Output the (x, y) coordinate of the center of the cell containing the given text.  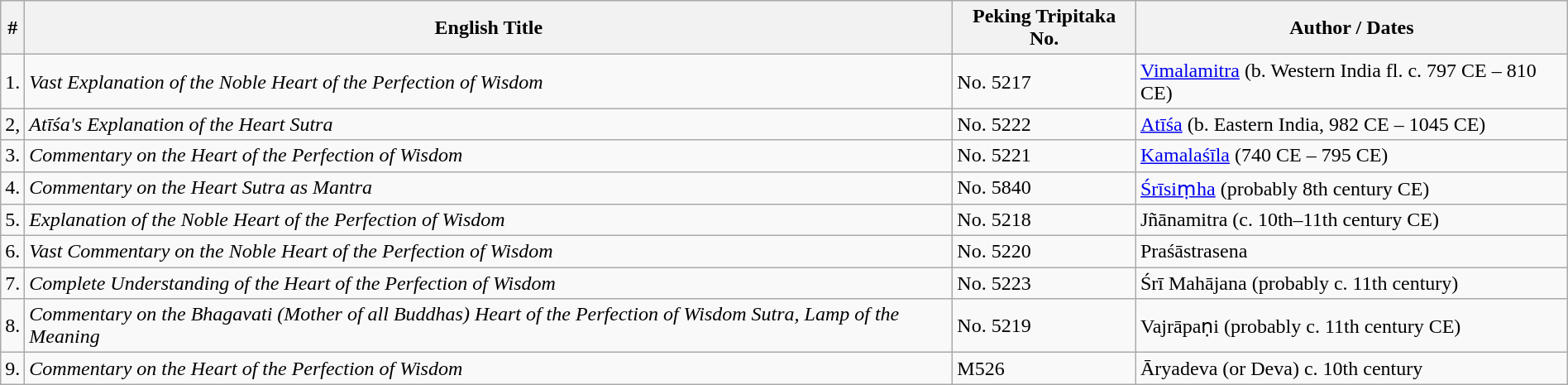
# (13, 28)
9. (13, 368)
Author / Dates (1351, 28)
3. (13, 156)
Commentary on the Heart Sutra as Mantra (489, 188)
No. 5219 (1045, 326)
Vast Commentary on the Noble Heart of the Perfection of Wisdom (489, 252)
Śrīsiṃha (probably 8th century CE) (1351, 188)
M526 (1045, 368)
Atīśa's Explanation of the Heart Sutra (489, 124)
No. 5223 (1045, 283)
Praśāstrasena (1351, 252)
7. (13, 283)
8. (13, 326)
5. (13, 220)
English Title (489, 28)
No. 5220 (1045, 252)
2, (13, 124)
No. 5217 (1045, 81)
Explanation of the Noble Heart of the Perfection of Wisdom (489, 220)
Śrī Mahājana (probably c. 11th century) (1351, 283)
Complete Understanding of the Heart of the Perfection of Wisdom (489, 283)
No. 5840 (1045, 188)
4. (13, 188)
Āryadeva (or Deva) c. 10th century (1351, 368)
1. (13, 81)
Atīśa (b. Eastern India, 982 CE – 1045 CE) (1351, 124)
Commentary on the Bhagavati (Mother of all Buddhas) Heart of the Perfection of Wisdom Sutra, Lamp of the Meaning (489, 326)
Vajrāpaṇi (probably c. 11th century CE) (1351, 326)
No. 5222 (1045, 124)
Jñānamitra (c. 10th–11th century CE) (1351, 220)
Vast Explanation of the Noble Heart of the Perfection of Wisdom (489, 81)
No. 5218 (1045, 220)
6. (13, 252)
Kamalaśīla (740 CE – 795 CE) (1351, 156)
Vimalamitra (b. Western India fl. c. 797 CE – 810 CE) (1351, 81)
Peking Tripitaka No. (1045, 28)
No. 5221 (1045, 156)
